Output the (x, y) coordinate of the center of the cell containing the given text.  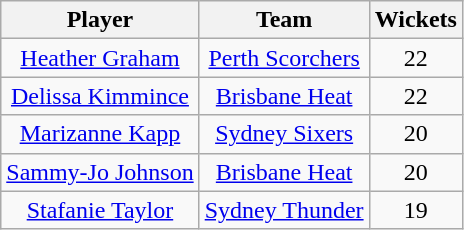
19 (416, 210)
Sydney Sixers (284, 134)
Sydney Thunder (284, 210)
Stafanie Taylor (100, 210)
Team (284, 20)
Player (100, 20)
Heather Graham (100, 58)
Wickets (416, 20)
Delissa Kimmince (100, 96)
Sammy-Jo Johnson (100, 172)
Perth Scorchers (284, 58)
Marizanne Kapp (100, 134)
